Capture the cell that displays the provided text and extract its [x, y] central coordinate. 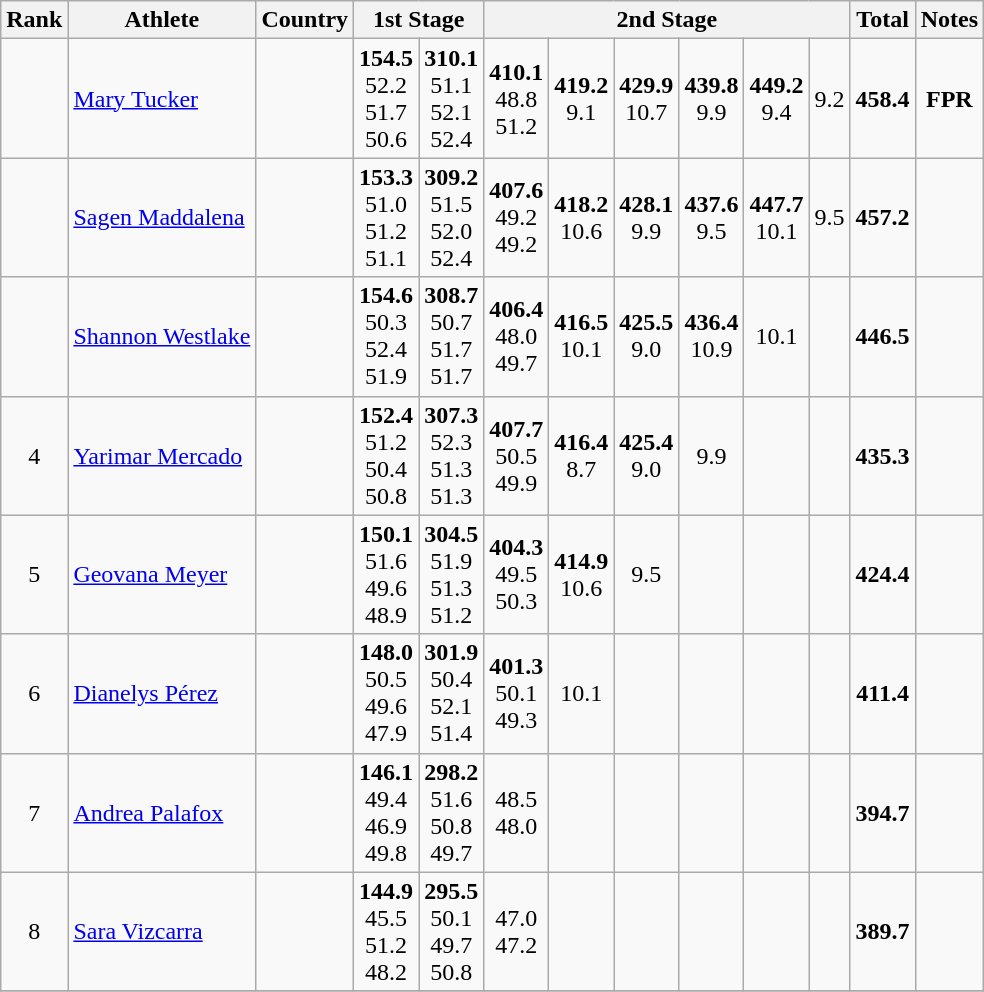
148.050.549.647.9 [386, 694]
152.451.250.450.8 [386, 456]
Sagen Maddalena [162, 218]
447.710.1 [776, 218]
439.89.9 [712, 98]
298.251.650.849.7 [452, 812]
458.4 [882, 98]
457.2 [882, 218]
410.148.851.2 [516, 98]
Total [882, 20]
435.3 [882, 456]
2nd Stage [667, 20]
307.352.351.351.3 [452, 456]
437.69.5 [712, 218]
407.750.549.9 [516, 456]
407.649.249.2 [516, 218]
7 [34, 812]
5 [34, 574]
428.19.9 [646, 218]
308.750.751.751.7 [452, 336]
446.5 [882, 336]
154.552.251.750.6 [386, 98]
1st Stage [419, 20]
425.49.0 [646, 456]
Mary Tucker [162, 98]
Shannon Westlake [162, 336]
309.251.552.052.4 [452, 218]
389.7 [882, 932]
419.29.1 [582, 98]
154.650.352.451.9 [386, 336]
418.210.6 [582, 218]
310.151.152.152.4 [452, 98]
394.7 [882, 812]
411.4 [882, 694]
Andrea Palafox [162, 812]
47.047.2 [516, 932]
416.510.1 [582, 336]
150.151.649.648.9 [386, 574]
414.910.6 [582, 574]
429.910.7 [646, 98]
9.9 [712, 456]
Sara Vizcarra [162, 932]
295.550.149.750.8 [452, 932]
Yarimar Mercado [162, 456]
Athlete [162, 20]
301.950.452.151.4 [452, 694]
425.59.0 [646, 336]
6 [34, 694]
153.351.051.251.1 [386, 218]
436.410.9 [712, 336]
8 [34, 932]
449.29.4 [776, 98]
Dianelys Pérez [162, 694]
144.945.551.248.2 [386, 932]
416.48.7 [582, 456]
404.349.550.3 [516, 574]
406.448.049.7 [516, 336]
Country [305, 20]
304.551.951.351.2 [452, 574]
FPR [949, 98]
424.4 [882, 574]
146.149.446.949.8 [386, 812]
48.548.0 [516, 812]
Notes [949, 20]
Rank [34, 20]
Geovana Meyer [162, 574]
401.350.149.3 [516, 694]
9.2 [830, 98]
4 [34, 456]
